Locate the cell with the specified text and output its [x, y] center coordinate. 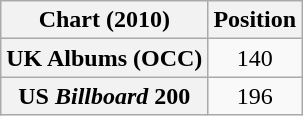
196 [255, 96]
Position [255, 20]
UK Albums (OCC) [104, 58]
140 [255, 58]
US Billboard 200 [104, 96]
Chart (2010) [104, 20]
